Search for the cell housing the specified text and yield its [x, y] center coordinate. 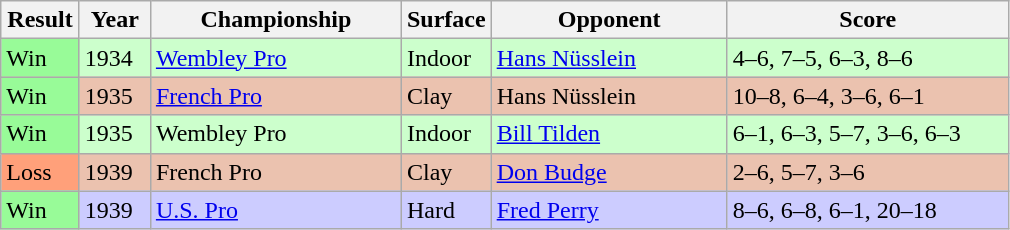
Championship [276, 20]
6–1, 6–3, 5–7, 3–6, 6–3 [868, 134]
10–8, 6–4, 3–6, 6–1 [868, 96]
Hard [446, 210]
Opponent [609, 20]
Year [114, 20]
Surface [446, 20]
U.S. Pro [276, 210]
2–6, 5–7, 3–6 [868, 172]
Result [40, 20]
Don Budge [609, 172]
4–6, 7–5, 6–3, 8–6 [868, 58]
Fred Perry [609, 210]
Bill Tilden [609, 134]
Loss [40, 172]
1934 [114, 58]
8–6, 6–8, 6–1, 20–18 [868, 210]
Score [868, 20]
